From the cell containing the given text, extract its center point as (x, y) coordinate. 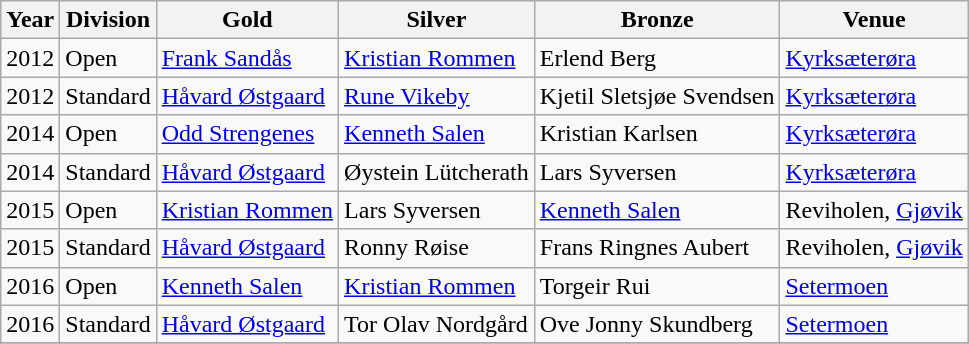
Year (30, 20)
Venue (874, 20)
Erlend Berg (657, 58)
Division (108, 20)
Silver (437, 20)
Gold (247, 20)
Frans Ringnes Aubert (657, 248)
Kristian Karlsen (657, 134)
Bronze (657, 20)
Rune Vikeby (437, 96)
Øystein Lütcherath (437, 172)
Odd Strengenes (247, 134)
Ronny Røise (437, 248)
Kjetil Sletsjøe Svendsen (657, 96)
Tor Olav Nordgård (437, 324)
Torgeir Rui (657, 286)
Frank Sandås (247, 58)
Ove Jonny Skundberg (657, 324)
